For the text-containing cell, return its midpoint in [x, y] coordinate format. 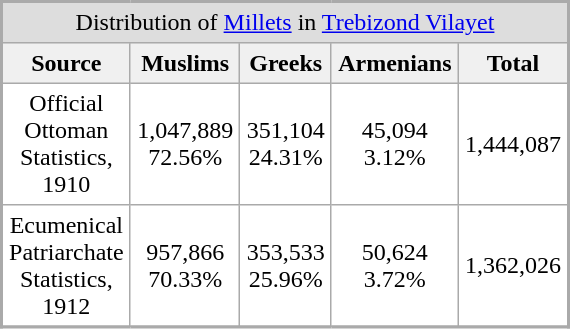
45,0943.12% [394, 144]
Official Ottoman Statistics, 1910 [66, 144]
351,10424.31% [286, 144]
Source [66, 63]
50,624 3.72% [394, 266]
1,362,026 [513, 266]
Distribution of Millets in Trebizond Vilayet [286, 22]
Ecumenical Patriarchate Statistics, 1912 [66, 266]
Total [513, 63]
1,444,087 [513, 144]
Greeks [286, 63]
Muslims [185, 63]
Armenians [394, 63]
957,86670.33% [185, 266]
1,047,88972.56% [185, 144]
353,53325.96% [286, 266]
